Determine the [x, y] coordinate at the center of the cell enclosing the given text.  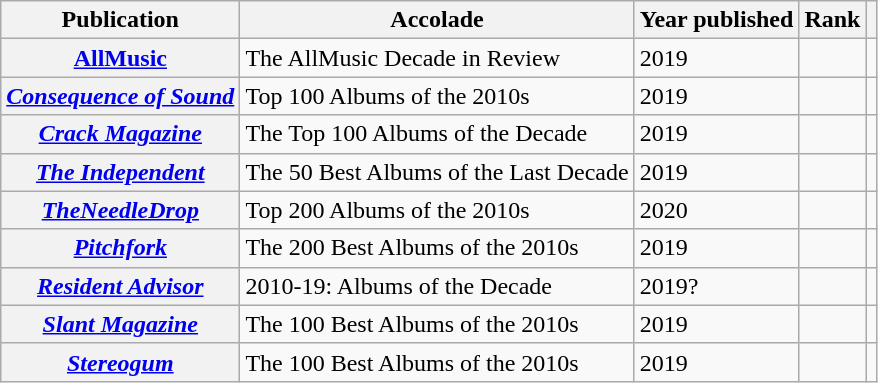
The Top 100 Albums of the Decade [437, 134]
Top 100 Albums of the 2010s [437, 96]
The Independent [120, 172]
2020 [716, 210]
Crack Magazine [120, 134]
Stereogum [120, 362]
Year published [716, 20]
The AllMusic Decade in Review [437, 58]
2010-19: Albums of the Decade [437, 286]
The 200 Best Albums of the 2010s [437, 248]
Pitchfork [120, 248]
2019? [716, 286]
Slant Magazine [120, 324]
AllMusic [120, 58]
Resident Advisor [120, 286]
TheNeedleDrop [120, 210]
Consequence of Sound [120, 96]
Publication [120, 20]
The 50 Best Albums of the Last Decade [437, 172]
Top 200 Albums of the 2010s [437, 210]
Accolade [437, 20]
Rank [832, 20]
